Locate the cell with the specified text and output its [X, Y] center coordinate. 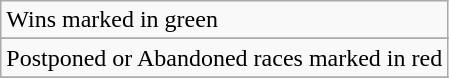
Postponed or Abandoned races marked in red [224, 58]
Wins marked in green [224, 20]
